Pinpoint the cell where the given text exists, returning its [x, y] midpoint coordinate. 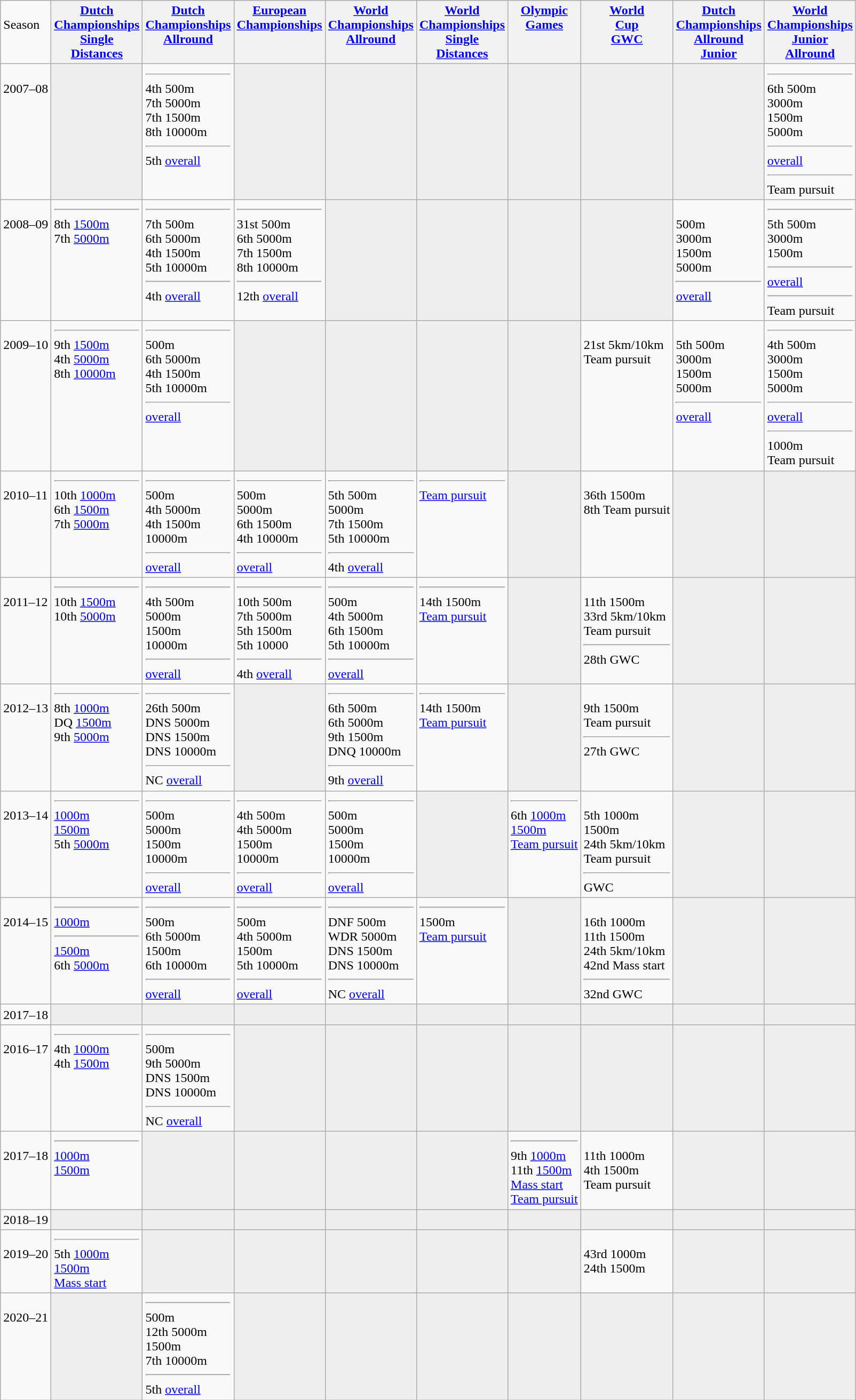
1000m 1500m [97, 1170]
Season [26, 32]
500m 4th 5000m 1500m 5th 10000m overall [280, 951]
5th 500m 5000m 7th 1500m 5th 10000m 4th overall [370, 524]
2018–19 [26, 1219]
2008–09 [26, 260]
4th 500m 3000m 1500m 5000m overall 1000m Team pursuit [810, 396]
2020–21 [26, 1347]
6th 500m 6th 5000m 9th 1500m DNQ 10000m 9th overall [370, 737]
7th 500m 6th 5000m 4th 1500m 5th 10000m 4th overall [188, 260]
2013–14 [26, 844]
9th 1500m 4th 5000m 8th 10000m [97, 396]
2016–17 [26, 1078]
DNF 500m WDR 5000m DNS 1500m DNS 10000m NC overall [370, 951]
4th 500m 4th 5000m 1500m 10000m overall [280, 844]
World Cup GWC [627, 32]
10th 1500m 10th 5000m [97, 631]
11th 1500m 33rd 5km/10km Team pursuit 28th GWC [627, 631]
31st 500m 6th 5000m 7th 1500m 8th 10000m 12th overall [280, 260]
World Championships Allround [370, 32]
Dutch Championships Allround [188, 32]
4th 500m 7th 5000m 7th 1500m 8th 10000m 5th overall [188, 132]
500m 4th 5000m 4th 1500m 10000m overall [188, 524]
5th 500m 3000m 1500m overall Team pursuit [810, 260]
500m 9th 5000m DNS 1500m DNS 10000m NC overall [188, 1078]
Olympic Games [544, 32]
2019–20 [26, 1261]
1000m 1500m 5th 5000m [97, 844]
2010–11 [26, 524]
Dutch Championships Allround Junior [718, 32]
43rd 1000m 24th 1500m [627, 1261]
2009–10 [26, 396]
8th 1000m DQ 1500m 9th 5000m [97, 737]
6th 500m 3000m 1500m 5000m overall Team pursuit [810, 132]
26th 500m DNS 5000m DNS 1500m DNS 10000m NC overall [188, 737]
5th 1000m 1500m 24th 5km/10km Team pursuit GWC [627, 844]
4th 500m 5000m 1500m 10000m overall [188, 631]
European Championships [280, 32]
9th 1000m 11th 1500m Mass start Team pursuit [544, 1170]
5th 1000m 1500m Mass start [97, 1261]
2014–15 [26, 951]
2007–08 [26, 132]
1500m Team pursuit [462, 951]
8th 1500m 7th 5000m [97, 260]
Team pursuit [462, 524]
10th 1000m 6th 1500m 7th 5000m [97, 524]
9th 1500m Team pursuit 27th GWC [627, 737]
500m 5000m 6th 1500m 4th 10000m overall [280, 524]
World Championships Junior Allround [810, 32]
World Championships Single Distances [462, 32]
21st 5km/10km Team pursuit [627, 396]
500m 12th 5000m 1500m 7th 10000m 5th overall [188, 1347]
500m 4th 5000m 6th 1500m 5th 10000m overall [370, 631]
2011–12 [26, 631]
500m 6th 5000m 1500m 6th 10000m overall [188, 951]
Dutch Championships Single Distances [97, 32]
6th 1000m 1500m Team pursuit [544, 844]
500m 3000m 1500m 5000m overall [718, 260]
16th 1000m 11th 1500m 24th 5km/10km 42nd Mass start 32nd GWC [627, 951]
36th 1500m 8th Team pursuit [627, 524]
10th 500m 7th 5000m 5th 1500m 5th 10000 4th overall [280, 631]
2012–13 [26, 737]
500m 6th 5000m 4th 1500m 5th 10000m overall [188, 396]
5th 500m 3000m 1500m 5000m overall [718, 396]
11th 1000m 4th 1500m Team pursuit [627, 1170]
1000m 1500m 6th 5000m [97, 951]
4th 1000m 4th 1500m [97, 1078]
